Provide the (x, y) coordinate of the cell's center where the given text is located.  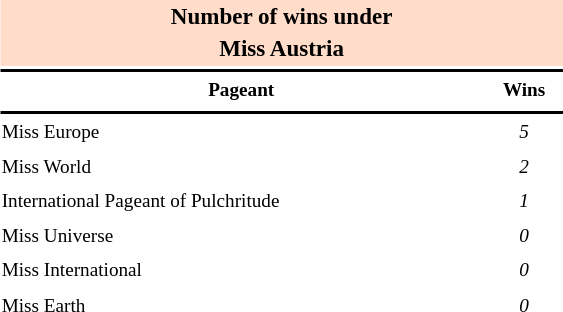
1 (524, 202)
Wins (524, 92)
5 (524, 132)
Miss World (241, 167)
Miss International (241, 271)
International Pageant of Pulchritude (241, 202)
Number of wins underMiss Austria (282, 34)
Miss Europe (241, 132)
Miss Universe (241, 237)
2 (524, 167)
Pageant (241, 92)
